Provide the (x, y) coordinate of the cell's center where the given text is located.  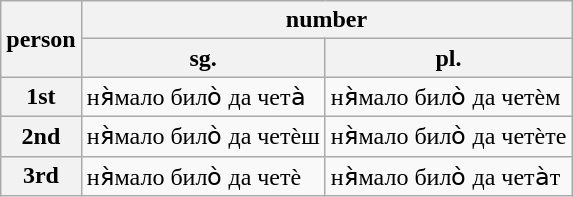
ня̀мало било̀ да четѐм (448, 97)
sg. (203, 58)
ня̀мало било̀ да чета̀т (448, 176)
2nd (41, 136)
ня̀мало било̀ да четѐте (448, 136)
number (326, 20)
person (41, 39)
pl. (448, 58)
ня̀мало било̀ да четѐш (203, 136)
ня̀мало било̀ да четѐ (203, 176)
ня̀мало било̀ да чета̀ (203, 97)
1st (41, 97)
3rd (41, 176)
